Provide the (x, y) coordinate of the cell's center where the given text is located.  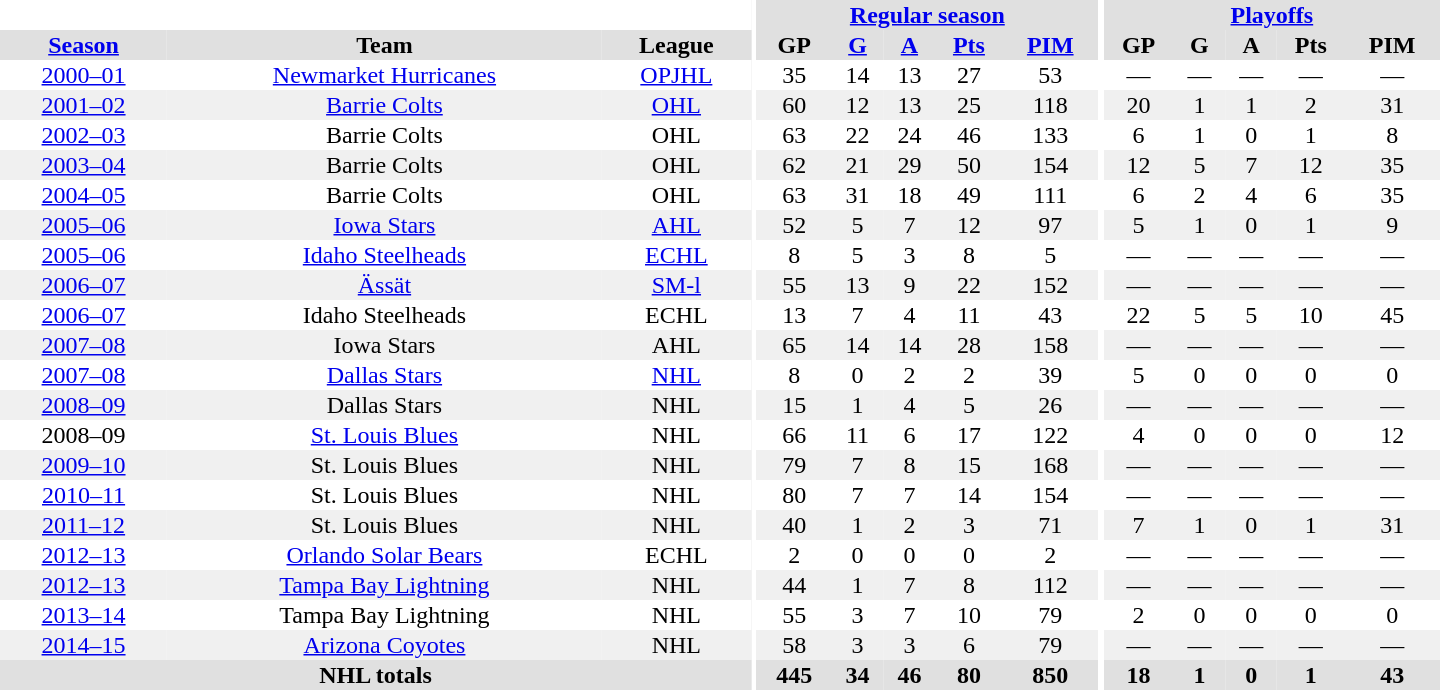
26 (1050, 405)
Season (84, 45)
49 (968, 195)
111 (1050, 195)
62 (794, 165)
445 (794, 675)
71 (1050, 525)
52 (794, 225)
NHL totals (376, 675)
850 (1050, 675)
133 (1050, 135)
2013–14 (84, 615)
2002–03 (84, 135)
34 (858, 675)
29 (909, 165)
97 (1050, 225)
Team (384, 45)
122 (1050, 435)
Regular season (928, 15)
Ässät (384, 285)
21 (858, 165)
2014–15 (84, 645)
39 (1050, 375)
158 (1050, 345)
27 (968, 75)
168 (1050, 465)
OPJHL (676, 75)
65 (794, 345)
44 (794, 585)
Orlando Solar Bears (384, 555)
24 (909, 135)
112 (1050, 585)
2003–04 (84, 165)
45 (1392, 315)
2009–10 (84, 465)
2000–01 (84, 75)
25 (968, 105)
2011–12 (84, 525)
SM-l (676, 285)
118 (1050, 105)
28 (968, 345)
2010–11 (84, 495)
40 (794, 525)
2004–05 (84, 195)
60 (794, 105)
53 (1050, 75)
Playoffs (1272, 15)
17 (968, 435)
50 (968, 165)
66 (794, 435)
Arizona Coyotes (384, 645)
58 (794, 645)
152 (1050, 285)
2001–02 (84, 105)
20 (1139, 105)
League (676, 45)
Newmarket Hurricanes (384, 75)
